Locate the cell with the specified text and output its (x, y) center coordinate. 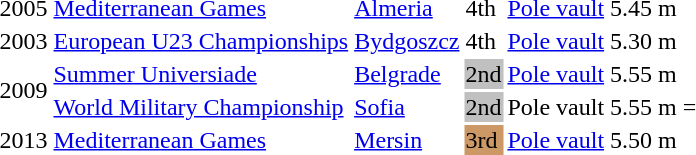
4th (484, 41)
World Military Championship (201, 107)
Mediterranean Games (201, 140)
Bydgoszcz (407, 41)
3rd (484, 140)
Summer Universiade (201, 74)
European U23 Championships (201, 41)
Mersin (407, 140)
Sofia (407, 107)
Belgrade (407, 74)
